Return (x, y) of the center of cell containing provided text 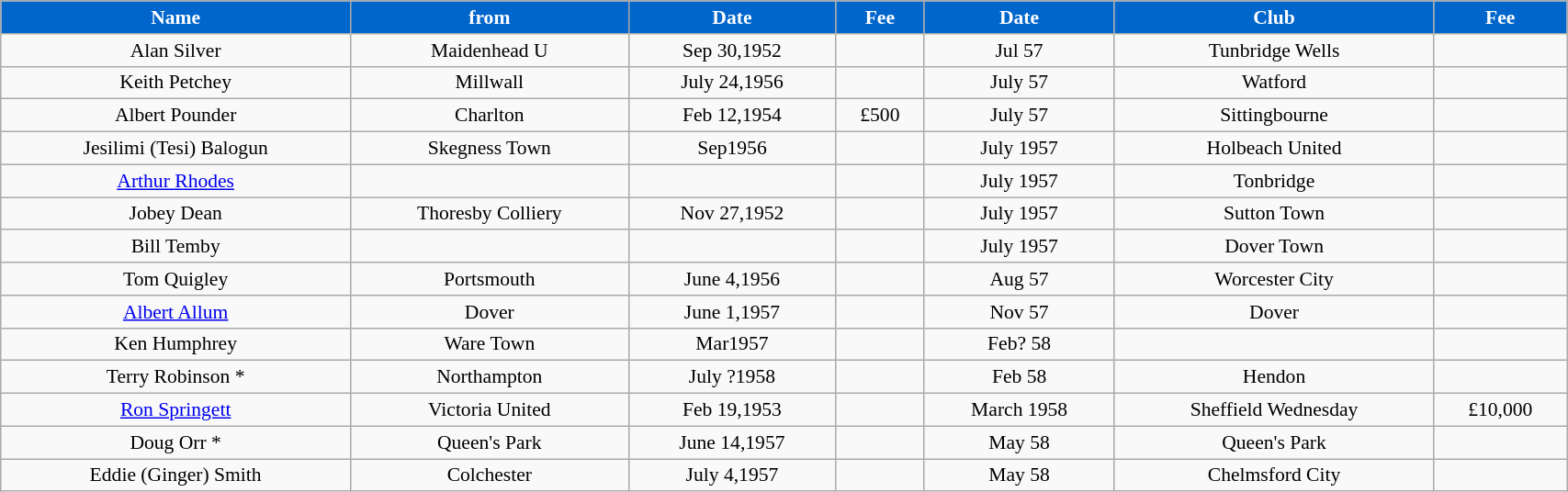
Dover Town (1274, 247)
Sep1956 (732, 149)
Sheffield Wednesday (1274, 410)
Charlton (490, 116)
Albert Allum (176, 312)
June 1,1957 (732, 312)
Doug Orr * (176, 442)
from (490, 17)
July 4,1957 (732, 475)
Arthur Rhodes (176, 181)
Portsmouth (490, 279)
Victoria United (490, 410)
Holbeach United (1274, 149)
Skegness Town (490, 149)
Watford (1274, 83)
July ?1958 (732, 377)
Bill Temby (176, 247)
Ron Springett (176, 410)
June 14,1957 (732, 442)
Maidenhead U (490, 50)
Millwall (490, 83)
Jul 57 (1020, 50)
Nov 27,1952 (732, 214)
Tunbridge Wells (1274, 50)
Feb 58 (1020, 377)
Colchester (490, 475)
£10,000 (1501, 410)
Tom Quigley (176, 279)
Chelmsford City (1274, 475)
Ware Town (490, 344)
Club (1274, 17)
Keith Petchey (176, 83)
Feb 19,1953 (732, 410)
Name (176, 17)
Eddie (Ginger) Smith (176, 475)
Feb? 58 (1020, 344)
June 4,1956 (732, 279)
Terry Robinson * (176, 377)
Feb 12,1954 (732, 116)
Alan Silver (176, 50)
Aug 57 (1020, 279)
Tonbridge (1274, 181)
Sep 30,1952 (732, 50)
July 24,1956 (732, 83)
£500 (880, 116)
Ken Humphrey (176, 344)
Mar1957 (732, 344)
March 1958 (1020, 410)
Hendon (1274, 377)
Jesilimi (Tesi) Balogun (176, 149)
Albert Pounder (176, 116)
Nov 57 (1020, 312)
Sutton Town (1274, 214)
Northampton (490, 377)
Worcester City (1274, 279)
Jobey Dean (176, 214)
Sittingbourne (1274, 116)
Thoresby Colliery (490, 214)
